Return [x, y] of the center of cell containing provided text 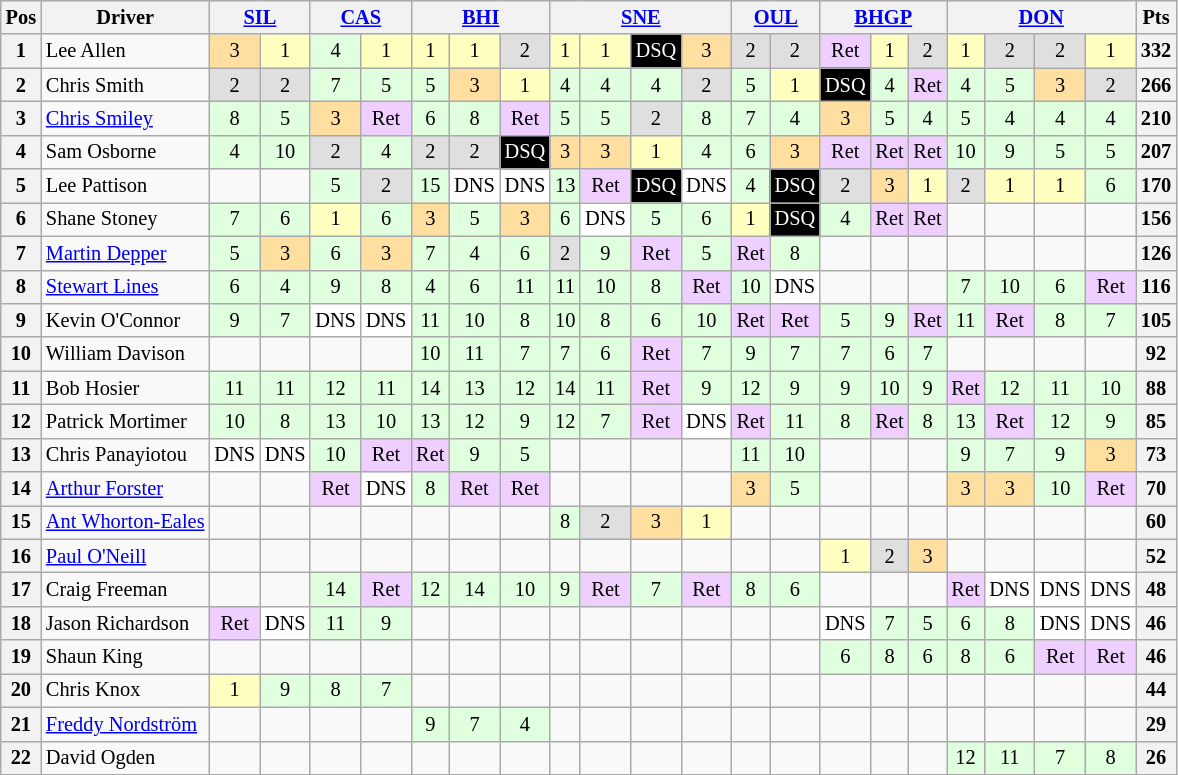
17 [21, 589]
48 [1156, 589]
52 [1156, 556]
Patrick Mortimer [125, 421]
Lee Pattison [125, 186]
60 [1156, 522]
BHI [480, 17]
18 [21, 623]
Freddy Nordström [125, 724]
70 [1156, 489]
Kevin O'Connor [125, 320]
20 [21, 690]
Sam Osborne [125, 152]
266 [1156, 85]
22 [21, 758]
Chris Smiley [125, 118]
David Ogden [125, 758]
Jason Richardson [125, 623]
156 [1156, 219]
Shaun King [125, 657]
Lee Allen [125, 51]
26 [1156, 758]
Pts [1156, 17]
Paul O'Neill [125, 556]
Martin Depper [125, 253]
OUL [776, 17]
Ant Whorton-Eales [125, 522]
16 [21, 556]
44 [1156, 690]
DON [1040, 17]
19 [21, 657]
85 [1156, 421]
SIL [260, 17]
Driver [125, 17]
88 [1156, 388]
CAS [360, 17]
Shane Stoney [125, 219]
BHGP [883, 17]
Stewart Lines [125, 287]
92 [1156, 354]
Arthur Forster [125, 489]
Chris Panayiotou [125, 455]
105 [1156, 320]
William Davison [125, 354]
Bob Hosier [125, 388]
207 [1156, 152]
Chris Smith [125, 85]
Craig Freeman [125, 589]
332 [1156, 51]
116 [1156, 287]
Chris Knox [125, 690]
170 [1156, 186]
73 [1156, 455]
21 [21, 724]
Pos [21, 17]
29 [1156, 724]
SNE [640, 17]
210 [1156, 118]
126 [1156, 253]
